Scan for the cell matching the given text and deliver its (x, y) coordinate at center. 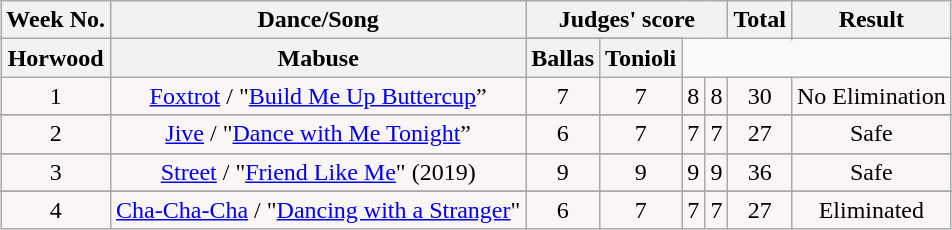
Dance/Song (318, 20)
2 (56, 134)
Eliminated (871, 210)
Jive / "Dance with Me Tonight” (318, 134)
Mabuse (318, 58)
Street / "Friend Like Me" (2019) (318, 172)
Result (871, 20)
Week No. (56, 20)
Judges' score (627, 20)
36 (760, 172)
3 (56, 172)
Total (760, 20)
1 (56, 96)
4 (56, 210)
No Elimination (871, 96)
Horwood (56, 58)
Tonioli (641, 58)
Cha-Cha-Cha / "Dancing with a Stranger" (318, 210)
Foxtrot / "Build Me Up Buttercup” (318, 96)
Ballas (563, 58)
30 (760, 96)
